Pinpoint the cell where the given text exists, returning its (x, y) midpoint coordinate. 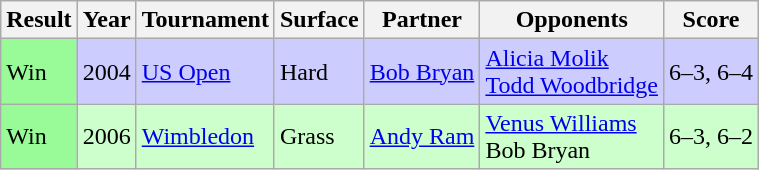
Alicia Molik Todd Woodbridge (572, 72)
Year (106, 20)
Bob Bryan (422, 72)
Tournament (205, 20)
Opponents (572, 20)
Surface (319, 20)
6–3, 6–4 (712, 72)
Result (39, 20)
2006 (106, 136)
Wimbledon (205, 136)
2004 (106, 72)
6–3, 6–2 (712, 136)
Hard (319, 72)
Partner (422, 20)
US Open (205, 72)
Venus Williams Bob Bryan (572, 136)
Score (712, 20)
Grass (319, 136)
Andy Ram (422, 136)
